Capture the cell that displays the provided text and extract its [X, Y] central coordinate. 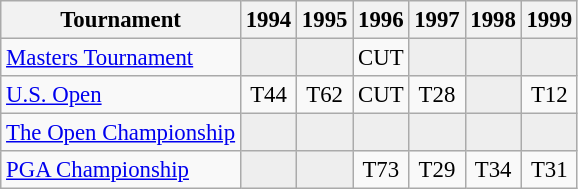
1995 [325, 20]
1999 [549, 20]
Masters Tournament [121, 58]
U.S. Open [121, 95]
1994 [268, 20]
PGA Championship [121, 170]
T44 [268, 95]
1998 [493, 20]
1997 [437, 20]
T73 [381, 170]
T34 [493, 170]
Tournament [121, 20]
T31 [549, 170]
The Open Championship [121, 133]
T28 [437, 95]
1996 [381, 20]
T62 [325, 95]
T29 [437, 170]
T12 [549, 95]
